Identify which cell holds the provided text, then report its (x, y) central coordinate. 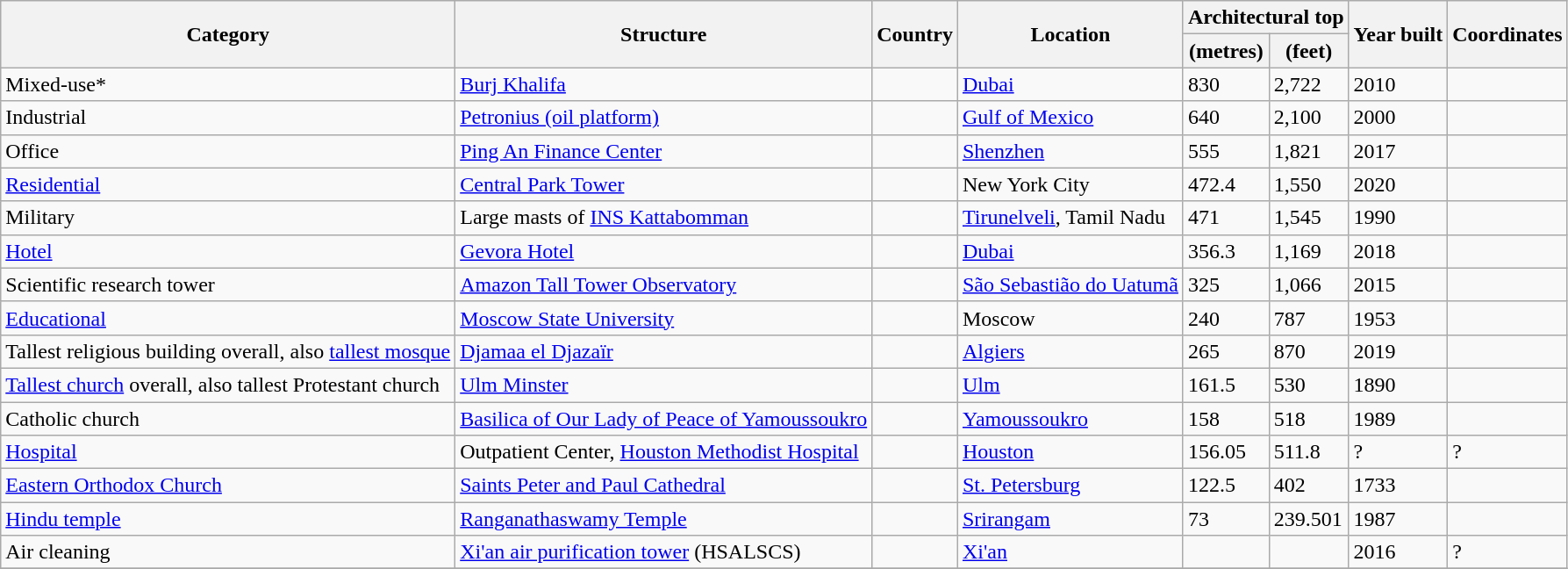
830 (1226, 84)
Industrial (228, 118)
Outpatient Center, Houston Methodist Hospital (663, 452)
Amazon Tall Tower Observatory (663, 284)
St. Petersburg (1070, 486)
1,821 (1309, 151)
2019 (1399, 351)
Moscow State University (663, 318)
Hindu temple (228, 519)
2015 (1399, 284)
73 (1226, 519)
New York City (1070, 184)
239.501 (1309, 519)
Office (228, 151)
122.5 (1226, 486)
(metres) (1226, 51)
Ping An Finance Center (663, 151)
161.5 (1226, 385)
1890 (1399, 385)
Location (1070, 34)
Ulm (1070, 385)
Country (915, 34)
787 (1309, 318)
Ranganathaswamy Temple (663, 519)
Coordinates (1507, 34)
240 (1226, 318)
Gulf of Mexico (1070, 118)
518 (1309, 419)
2000 (1399, 118)
Tirunelveli, Tamil Nadu (1070, 218)
Tallest religious building overall, also tallest mosque (228, 351)
Hospital (228, 452)
Yamoussoukro (1070, 419)
Category (228, 34)
Year built (1399, 34)
Basilica of Our Lady of Peace of Yamoussoukro (663, 419)
Djamaa el Djazaïr (663, 351)
1987 (1399, 519)
2,100 (1309, 118)
511.8 (1309, 452)
Xi'an air purification tower (HSALSCS) (663, 552)
265 (1226, 351)
1733 (1399, 486)
Moscow (1070, 318)
2018 (1399, 251)
471 (1226, 218)
2020 (1399, 184)
158 (1226, 419)
1989 (1399, 419)
Military (228, 218)
356.3 (1226, 251)
2,722 (1309, 84)
472.4 (1226, 184)
Hotel (228, 251)
Large masts of INS Kattabomman (663, 218)
Eastern Orthodox Church (228, 486)
1,066 (1309, 284)
Algiers (1070, 351)
Shenzhen (1070, 151)
640 (1226, 118)
325 (1226, 284)
Structure (663, 34)
530 (1309, 385)
Central Park Tower (663, 184)
555 (1226, 151)
870 (1309, 351)
402 (1309, 486)
Educational (228, 318)
1953 (1399, 318)
Houston (1070, 452)
1990 (1399, 218)
Petronius (oil platform) (663, 118)
1,545 (1309, 218)
Air cleaning (228, 552)
Scientific research tower (228, 284)
Tallest church overall, also tallest Protestant church (228, 385)
Xi'an (1070, 552)
Catholic church (228, 419)
Mixed-use* (228, 84)
Saints Peter and Paul Cathedral (663, 486)
Srirangam (1070, 519)
2017 (1399, 151)
1,550 (1309, 184)
São Sebastião do Uatumã (1070, 284)
Architectural top (1265, 18)
Ulm Minster (663, 385)
2016 (1399, 552)
2010 (1399, 84)
156.05 (1226, 452)
(feet) (1309, 51)
1,169 (1309, 251)
Residential (228, 184)
Gevora Hotel (663, 251)
Burj Khalifa (663, 84)
